Provide the [X, Y] coordinate of the cell's center where the given text is located.  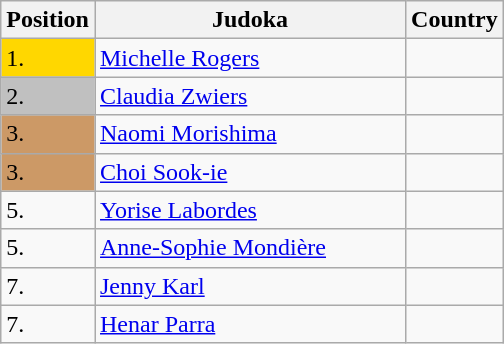
2. [48, 96]
Position [48, 20]
Country [455, 20]
Michelle Rogers [250, 58]
1. [48, 58]
Jenny Karl [250, 286]
Anne-Sophie Mondière [250, 248]
Henar Parra [250, 324]
Choi Sook-ie [250, 172]
Naomi Morishima [250, 134]
Yorise Labordes [250, 210]
Claudia Zwiers [250, 96]
Judoka [250, 20]
